Detect which cell encompasses the target text, then output its [X, Y] center coordinate. 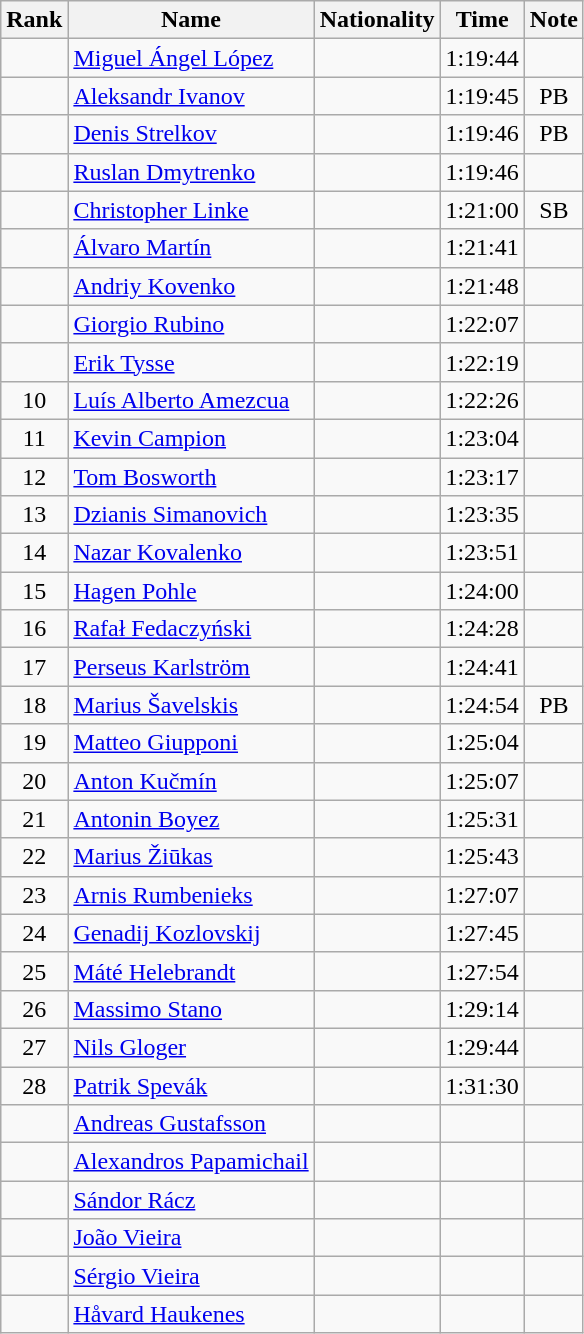
Giorgio Rubino [191, 324]
Dzianis Simanovich [191, 515]
1:22:19 [482, 362]
Hagen Pohle [191, 591]
Alexandros Papamichail [191, 1162]
1:24:54 [482, 705]
26 [34, 1009]
Nationality [377, 20]
1:21:41 [482, 248]
Miguel Ángel López [191, 58]
Andriy Kovenko [191, 286]
24 [34, 933]
Christopher Linke [191, 210]
Nils Gloger [191, 1047]
18 [34, 705]
Sérgio Vieira [191, 1276]
20 [34, 781]
16 [34, 629]
12 [34, 477]
1:21:48 [482, 286]
Note [554, 20]
Nazar Kovalenko [191, 553]
Sándor Rácz [191, 1200]
19 [34, 743]
Anton Kučmín [191, 781]
Antonin Boyez [191, 819]
1:23:35 [482, 515]
Time [482, 20]
1:19:44 [482, 58]
João Vieira [191, 1238]
1:27:54 [482, 971]
1:25:07 [482, 781]
1:29:44 [482, 1047]
Kevin Campion [191, 438]
1:23:04 [482, 438]
Erik Tysse [191, 362]
Genadij Kozlovskij [191, 933]
27 [34, 1047]
15 [34, 591]
25 [34, 971]
Massimo Stano [191, 1009]
Andreas Gustafsson [191, 1124]
1:23:17 [482, 477]
17 [34, 667]
Arnis Rumbenieks [191, 895]
21 [34, 819]
22 [34, 857]
Håvard Haukenes [191, 1314]
13 [34, 515]
Aleksandr Ivanov [191, 96]
Marius Žiūkas [191, 857]
10 [34, 400]
23 [34, 895]
1:24:28 [482, 629]
Marius Šavelskis [191, 705]
1:21:00 [482, 210]
1:31:30 [482, 1085]
Luís Alberto Amezcua [191, 400]
11 [34, 438]
1:24:00 [482, 591]
Tom Bosworth [191, 477]
Matteo Giupponi [191, 743]
Rafał Fedaczyński [191, 629]
1:23:51 [482, 553]
Máté Helebrandt [191, 971]
Rank [34, 20]
Álvaro Martín [191, 248]
1:25:31 [482, 819]
1:24:41 [482, 667]
Denis Strelkov [191, 134]
1:27:07 [482, 895]
Patrik Spevák [191, 1085]
1:25:04 [482, 743]
28 [34, 1085]
1:19:45 [482, 96]
1:29:14 [482, 1009]
Perseus Karlström [191, 667]
1:22:26 [482, 400]
Name [191, 20]
Ruslan Dmytrenko [191, 172]
SB [554, 210]
1:22:07 [482, 324]
14 [34, 553]
1:25:43 [482, 857]
1:27:45 [482, 933]
